Return [x, y] of the center of cell containing provided text 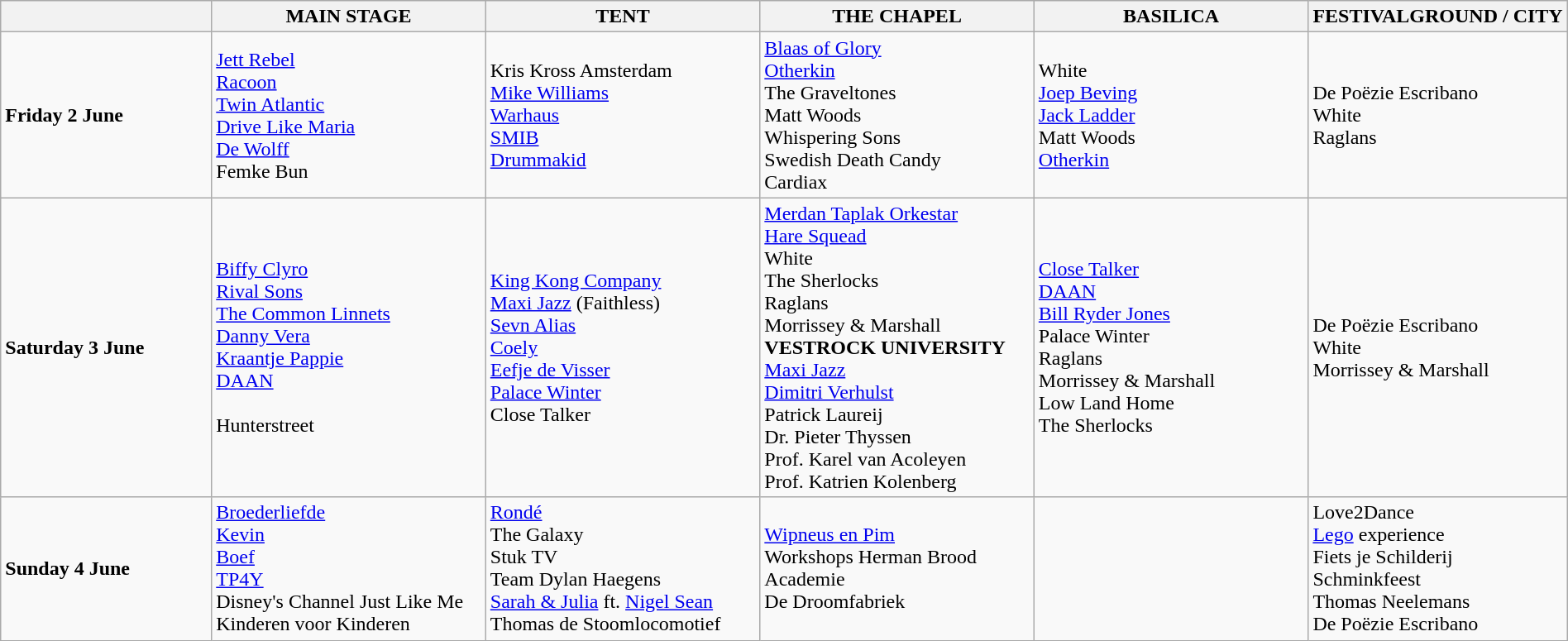
Love2DanceLego experienceFiets je SchilderijSchminkfeestThomas NeelemansDe Poëzie Escribano [1437, 569]
WhiteJoep BevingJack LadderMatt WoodsOtherkin [1171, 115]
Friday 2 June [106, 115]
BroederliefdeKevinBoefTP4YDisney's Channel Just Like MeKinderen voor Kinderen [349, 569]
Saturday 3 June [106, 347]
Kris Kross AmsterdamMike WilliamsWarhausSMIBDrummakid [623, 115]
Close TalkerDAANBill Ryder JonesPalace WinterRaglansMorrissey & MarshallLow Land HomeThe Sherlocks [1171, 347]
Jett RebelRacoonTwin AtlanticDrive Like MariaDe WolffFemke Bun [349, 115]
RondéThe GalaxyStuk TVTeam Dylan HaegensSarah & Julia ft. Nigel SeanThomas de Stoomlocomotief [623, 569]
MAIN STAGE [349, 17]
De Poëzie EscribanoWhiteMorrissey & Marshall [1437, 347]
THE CHAPEL [897, 17]
King Kong CompanyMaxi Jazz (Faithless)Sevn AliasCoelyEefje de VisserPalace WinterClose Talker [623, 347]
Biffy ClyroRival SonsThe Common LinnetsDanny VeraKraantje PappieDAANHunterstreet [349, 347]
Sunday 4 June [106, 569]
FESTIVALGROUND / CITY [1437, 17]
BASILICA [1171, 17]
Blaas of GloryOtherkinThe GraveltonesMatt WoodsWhispering SonsSwedish Death CandyCardiax [897, 115]
De Poëzie EscribanoWhiteRaglans [1437, 115]
Wipneus en PimWorkshops Herman Brood AcademieDe Droomfabriek [897, 569]
TENT [623, 17]
